Return the [X, Y] coordinate for the center point of the cell that contains the specified text.  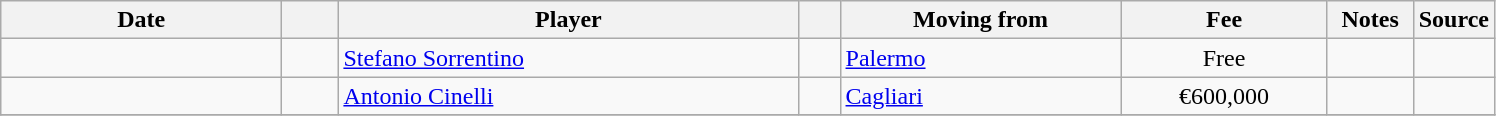
Date [142, 20]
Free [1224, 58]
Stefano Sorrentino [568, 58]
€600,000 [1224, 96]
Cagliari [980, 96]
Antonio Cinelli [568, 96]
Notes [1370, 20]
Fee [1224, 20]
Palermo [980, 58]
Source [1454, 20]
Player [568, 20]
Moving from [980, 20]
